Provide the (X, Y) coordinate of the cell's center where the given text is located.  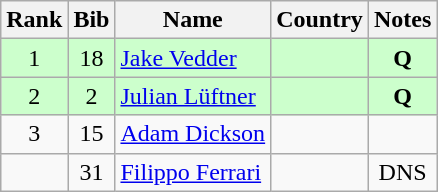
Rank (34, 20)
Name (193, 20)
Jake Vedder (193, 58)
Bib (92, 20)
Julian Lüftner (193, 96)
3 (34, 134)
DNS (402, 172)
Notes (402, 20)
Country (320, 20)
31 (92, 172)
Filippo Ferrari (193, 172)
18 (92, 58)
1 (34, 58)
Adam Dickson (193, 134)
15 (92, 134)
